Detect which cell encompasses the target text, then output its [x, y] center coordinate. 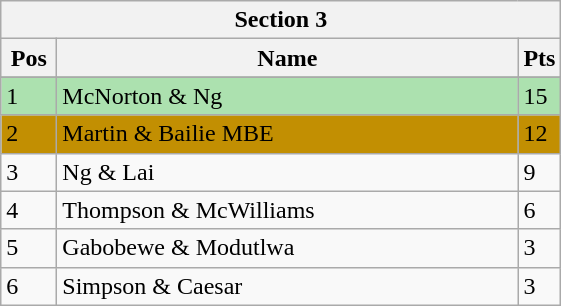
McNorton & Ng [288, 96]
9 [540, 172]
15 [540, 96]
Martin & Bailie MBE [288, 134]
Thompson & McWilliams [288, 210]
1 [29, 96]
4 [29, 210]
Gabobewe & Modutlwa [288, 248]
Simpson & Caesar [288, 286]
5 [29, 248]
Pts [540, 58]
Pos [29, 58]
Ng & Lai [288, 172]
2 [29, 134]
Section 3 [281, 20]
Name [288, 58]
12 [540, 134]
